Return the (X, Y) coordinate for the center point of the cell that contains the specified text.  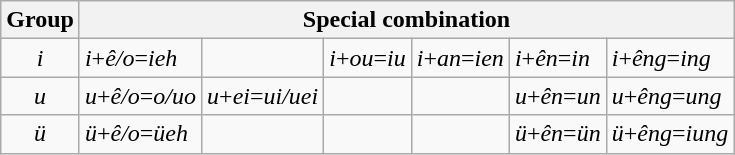
u+êng=ung (670, 96)
u+ei=ui/uei (263, 96)
u+ên=un (558, 96)
u+ê/o=o/uo (140, 96)
i+ên=in (558, 58)
i+ou=iu (368, 58)
i (40, 58)
i+an=ien (460, 58)
i+êng=ing (670, 58)
Group (40, 20)
i+ê/o=ieh (140, 58)
u (40, 96)
ü (40, 134)
Special combination (406, 20)
ü+êng=iung (670, 134)
ü+ê/o=üeh (140, 134)
ü+ên=ün (558, 134)
